For the text-containing cell, return its midpoint in [X, Y] coordinate format. 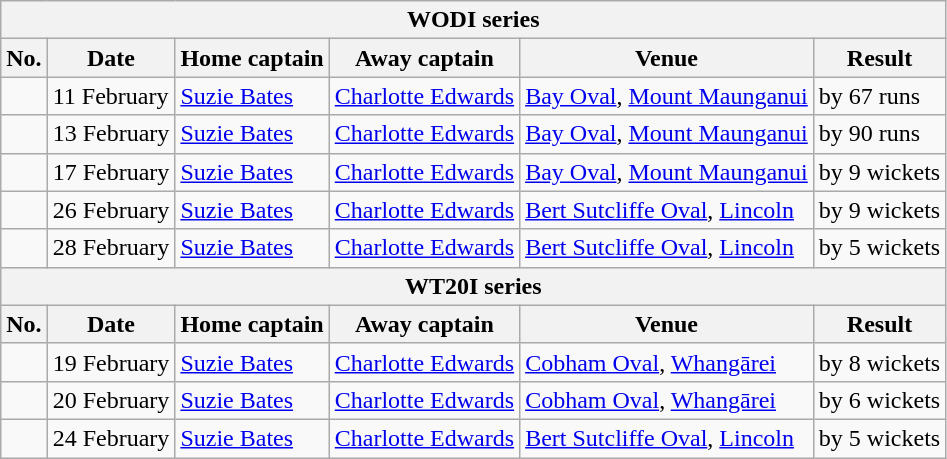
by 90 runs [879, 134]
13 February [111, 134]
WODI series [474, 20]
by 8 wickets [879, 362]
WT20I series [474, 286]
11 February [111, 96]
26 February [111, 210]
28 February [111, 248]
19 February [111, 362]
17 February [111, 172]
by 67 runs [879, 96]
20 February [111, 400]
24 February [111, 438]
by 6 wickets [879, 400]
